Find where the given text appears and provide that cell's center as (x, y) coordinate. 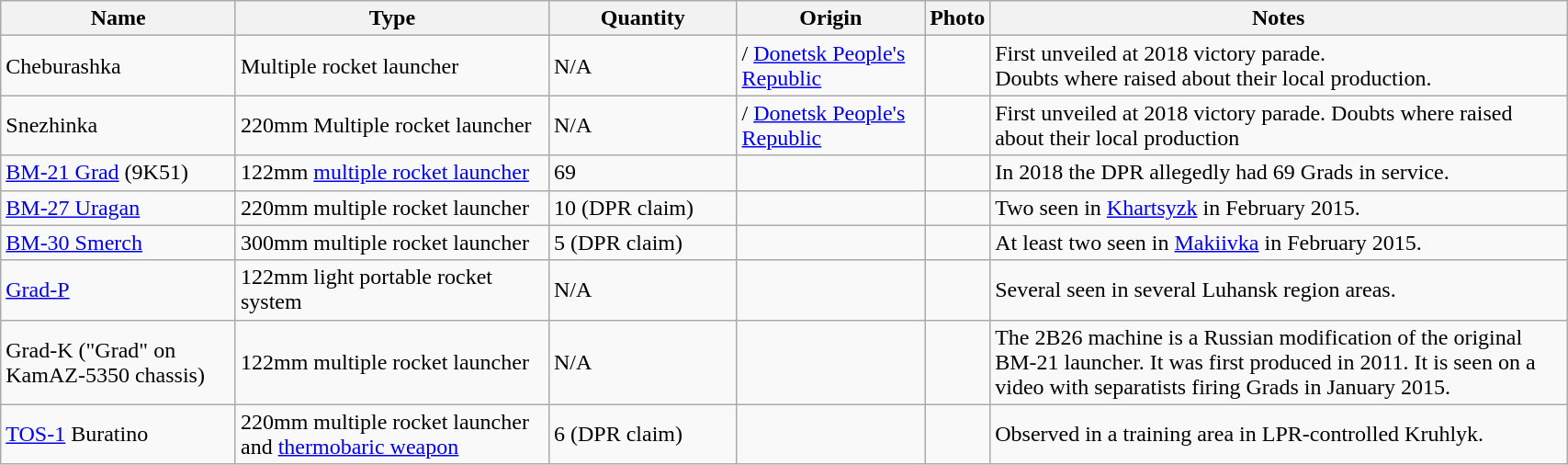
Grad-P (118, 290)
Type (391, 18)
5 (DPR claim) (643, 243)
BM-21 Grad (9K51) (118, 173)
122mm light portable rocket system (391, 290)
Grad-K ("Grad" on KamAZ-5350 chassis) (118, 362)
220mm multiple rocket launcher and thermobaric weapon (391, 434)
69 (643, 173)
In 2018 the DPR allegedly had 69 Grads in service. (1279, 173)
220mm multiple rocket launcher (391, 208)
Photo (957, 18)
Several seen in several Luhansk region areas. (1279, 290)
TOS-1 Buratino (118, 434)
220mm Multiple rocket launcher (391, 125)
BM-30 Smerch (118, 243)
First unveiled at 2018 victory parade. Doubts where raised about their local production (1279, 125)
Name (118, 18)
Quantity (643, 18)
BM-27 Uragan (118, 208)
Multiple rocket launcher (391, 66)
Cheburashka (118, 66)
Observed in a training area in LPR-controlled Kruhlyk. (1279, 434)
Origin (830, 18)
300mm multiple rocket launcher (391, 243)
10 (DPR claim) (643, 208)
Snezhinka (118, 125)
Two seen in Khartsyzk in February 2015. (1279, 208)
6 (DPR claim) (643, 434)
First unveiled at 2018 victory parade.Doubts where raised about their local production. (1279, 66)
At least two seen in Makiivka in February 2015. (1279, 243)
Notes (1279, 18)
